Return the [x, y] coordinate for the center point of the cell that contains the specified text.  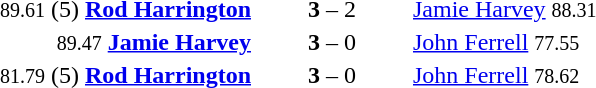
3 – 0 [332, 42]
